Extract the [X, Y] coordinate from the center of the cell holding the provided text.  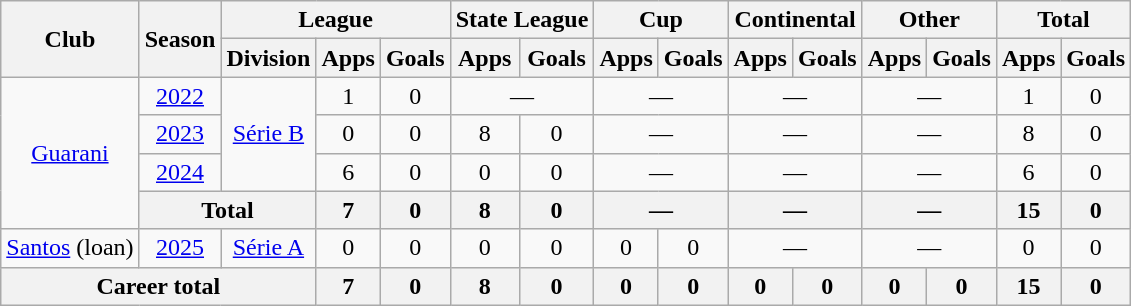
Division [268, 58]
Season [180, 39]
Série B [268, 134]
Career total [158, 286]
2023 [180, 134]
Club [70, 39]
Série A [268, 248]
Santos (loan) [70, 248]
2025 [180, 248]
League [336, 20]
Cup [661, 20]
State League [522, 20]
Other [929, 20]
Guarani [70, 153]
2024 [180, 172]
2022 [180, 96]
Continental [795, 20]
